Identify which cell holds the provided text, then report its [x, y] central coordinate. 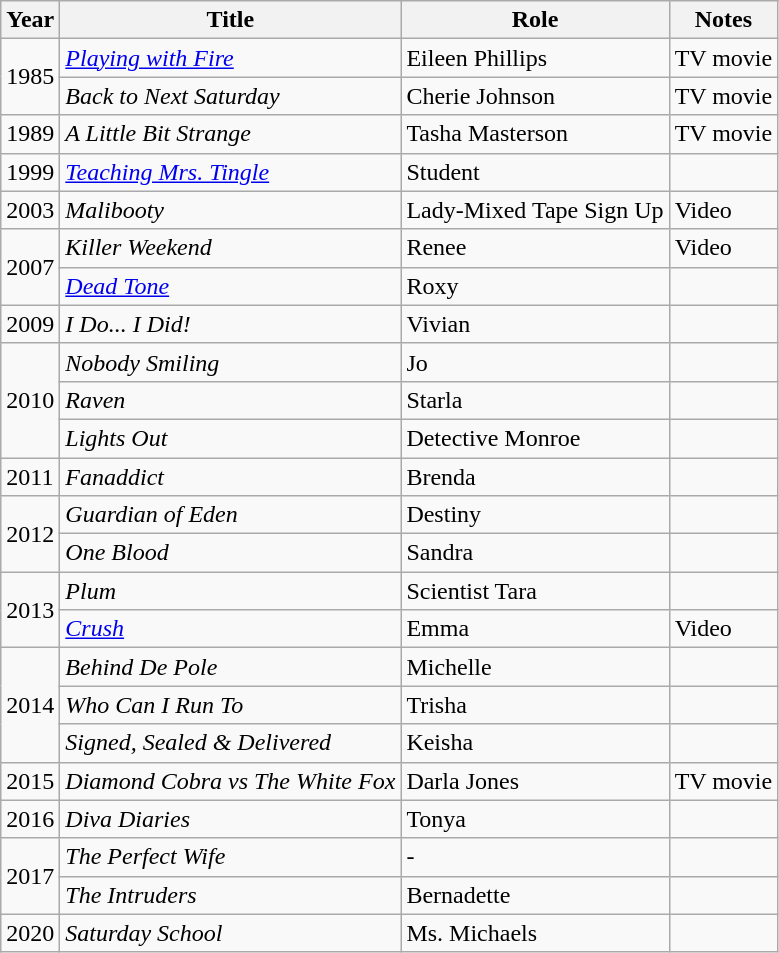
Year [30, 20]
Plum [230, 591]
Michelle [535, 667]
Behind De Pole [230, 667]
2010 [30, 400]
The Intruders [230, 895]
Jo [535, 362]
Teaching Mrs. Tingle [230, 172]
Emma [535, 629]
Renee [535, 248]
Tasha Masterson [535, 134]
2012 [30, 534]
Detective Monroe [535, 438]
Roxy [535, 286]
Vivian [535, 324]
Darla Jones [535, 781]
Bernadette [535, 895]
Student [535, 172]
2015 [30, 781]
2020 [30, 933]
- [535, 857]
Sandra [535, 553]
1985 [30, 77]
2007 [30, 267]
Notes [724, 20]
Tonya [535, 819]
2011 [30, 477]
2013 [30, 610]
2003 [30, 210]
Back to Next Saturday [230, 96]
Cherie Johnson [535, 96]
I Do... I Did! [230, 324]
1989 [30, 134]
1999 [30, 172]
A Little Bit Strange [230, 134]
Starla [535, 400]
Signed, Sealed & Delivered [230, 743]
Destiny [535, 515]
The Perfect Wife [230, 857]
Who Can I Run To [230, 705]
Saturday School [230, 933]
Ms. Michaels [535, 933]
One Blood [230, 553]
Trisha [535, 705]
Title [230, 20]
Fanaddict [230, 477]
2014 [30, 705]
Diva Diaries [230, 819]
Dead Tone [230, 286]
Playing with Fire [230, 58]
2017 [30, 876]
Crush [230, 629]
Guardian of Eden [230, 515]
Keisha [535, 743]
Lady-Mixed Tape Sign Up [535, 210]
Brenda [535, 477]
Malibooty [230, 210]
Nobody Smiling [230, 362]
2009 [30, 324]
Killer Weekend [230, 248]
Scientist Tara [535, 591]
Role [535, 20]
Diamond Cobra vs The White Fox [230, 781]
Raven [230, 400]
Lights Out [230, 438]
2016 [30, 819]
Eileen Phillips [535, 58]
